Pinpoint the cell where the given text exists, returning its (x, y) midpoint coordinate. 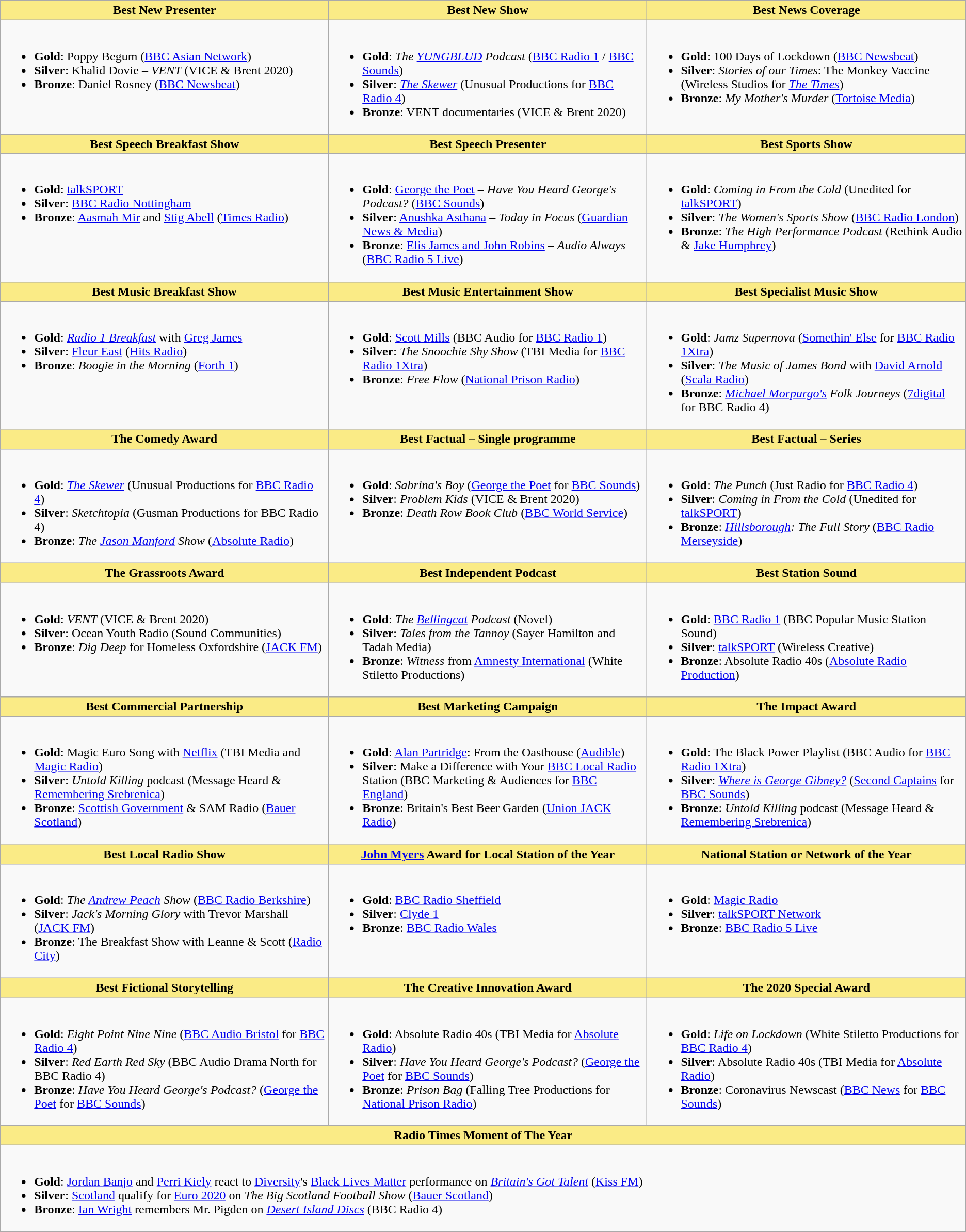
Best Specialist Music Show (806, 291)
Best Music Entertainment Show (488, 291)
Best Speech Presenter (488, 144)
Gold: talkSPORTSilver: BBC Radio NottinghamBronze: Aasmah Mir and Stig Abell (Times Radio) (165, 218)
National Station or Network of the Year (806, 854)
Best Marketing Campaign (488, 706)
Gold: Scott Mills (BBC Audio for BBC Radio 1)Silver: The Snoochie Shy Show (TBI Media for BBC Radio 1Xtra)Bronze: Free Flow (National Prison Radio) (488, 365)
Best Speech Breakfast Show (165, 144)
Best Sports Show (806, 144)
Best Station Sound (806, 573)
The Creative Innovation Award (488, 988)
Radio Times Moment of The Year (483, 1136)
Best Independent Podcast (488, 573)
Gold: VENT (VICE & Brent 2020)Silver: Ocean Youth Radio (Sound Communities)Bronze: Dig Deep for Homeless Oxfordshire (JACK FM) (165, 640)
Best Commercial Partnership (165, 706)
Best Music Breakfast Show (165, 291)
Best New Presenter (165, 10)
Best New Show (488, 10)
Gold: Magic RadioSilver: talkSPORT NetworkBronze: BBC Radio 5 Live (806, 921)
Best Local Radio Show (165, 854)
The Grassroots Award (165, 573)
Gold: Radio 1 Breakfast with Greg JamesSilver: Fleur East (Hits Radio)Bronze: Boogie in the Morning (Forth 1) (165, 365)
Gold: BBC Radio SheffieldSilver: Clyde 1Bronze: BBC Radio Wales (488, 921)
John Myers Award for Local Station of the Year (488, 854)
Gold: BBC Radio 1 (BBC Popular Music Station Sound)Silver: talkSPORT (Wireless Creative)Bronze: Absolute Radio 40s (Absolute Radio Production) (806, 640)
Best Fictional Storytelling (165, 988)
The 2020 Special Award (806, 988)
Best Factual – Series (806, 439)
Gold: Poppy Begum (BBC Asian Network)Silver: Khalid Dovie – VENT (VICE & Brent 2020)Bronze: Daniel Rosney (BBC Newsbeat) (165, 77)
The Impact Award (806, 706)
Best News Coverage (806, 10)
The Comedy Award (165, 439)
Gold: Sabrina's Boy (George the Poet for BBC Sounds)Silver: Problem Kids (VICE & Brent 2020)Bronze: Death Row Book Club (BBC World Service) (488, 506)
Best Factual – Single programme (488, 439)
